Determine the [x, y] coordinate at the center of the cell enclosing the given text.  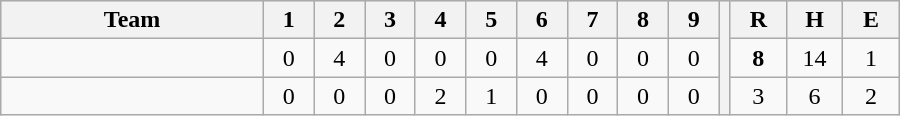
9 [694, 20]
7 [592, 20]
Team [132, 20]
5 [492, 20]
H [814, 20]
E [872, 20]
R [758, 20]
14 [814, 58]
